Extract the [x, y] coordinate from the center of the cell holding the provided text.  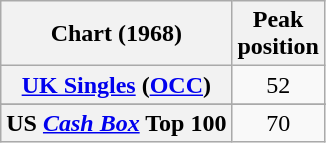
52 [278, 85]
Peakposition [278, 34]
US Cash Box Top 100 [116, 123]
Chart (1968) [116, 34]
UK Singles (OCC) [116, 85]
70 [278, 123]
